Return [X, Y] of the center of cell containing provided text 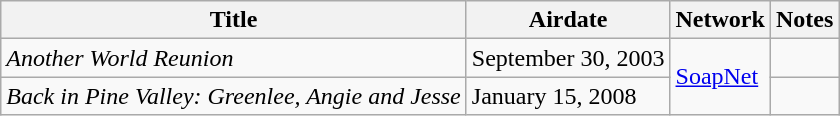
Title [234, 20]
Back in Pine Valley: Greenlee, Angie and Jesse [234, 96]
Network [720, 20]
Airdate [568, 20]
January 15, 2008 [568, 96]
Another World Reunion [234, 58]
SoapNet [720, 77]
September 30, 2003 [568, 58]
Notes [804, 20]
